Extract the [X, Y] coordinate from the center of the cell holding the provided text.  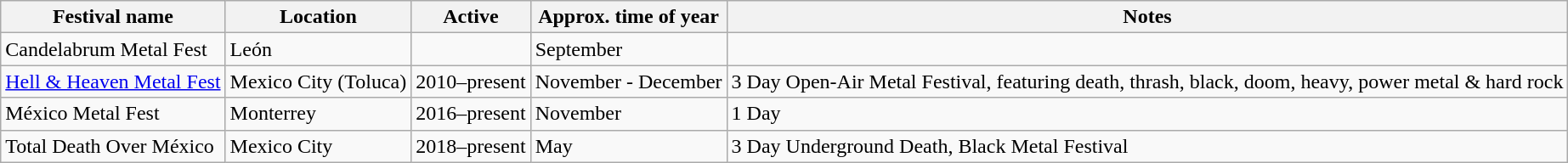
Festival name [113, 17]
3 Day Underground Death, Black Metal Festival [1147, 146]
November [629, 114]
November - December [629, 81]
2016–present [471, 114]
Monterrey [318, 114]
1 Day [1147, 114]
León [318, 49]
Total Death Over México [113, 146]
Mexico City [318, 146]
Hell & Heaven Metal Fest [113, 81]
Mexico City (Toluca) [318, 81]
Notes [1147, 17]
México Metal Fest [113, 114]
May [629, 146]
September [629, 49]
2018–present [471, 146]
Location [318, 17]
2010–present [471, 81]
Approx. time of year [629, 17]
Active [471, 17]
3 Day Open-Air Metal Festival, featuring death, thrash, black, doom, heavy, power metal & hard rock [1147, 81]
Candelabrum Metal Fest [113, 49]
